Determine the [X, Y] coordinate at the center of the cell enclosing the given text.  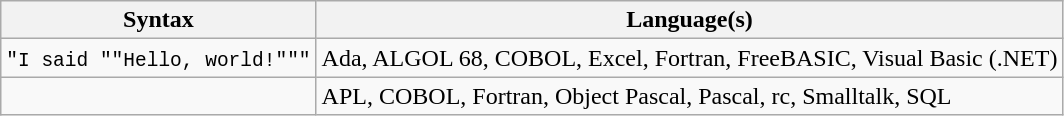
Syntax [158, 20]
Language(s) [690, 20]
APL, COBOL, Fortran, Object Pascal, Pascal, rc, Smalltalk, SQL [690, 96]
Ada, ALGOL 68, COBOL, Excel, Fortran, FreeBASIC, Visual Basic (.NET) [690, 58]
"I said ""Hello, world!""" [158, 58]
